From the cell containing the given text, extract its center point as [X, Y] coordinate. 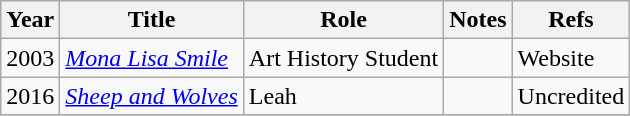
Mona Lisa Smile [152, 58]
Art History Student [343, 58]
Title [152, 20]
2016 [30, 96]
Notes [478, 20]
2003 [30, 58]
Leah [343, 96]
Uncredited [571, 96]
Year [30, 20]
Sheep and Wolves [152, 96]
Website [571, 58]
Refs [571, 20]
Role [343, 20]
